Search for the cell housing the specified text and yield its [x, y] center coordinate. 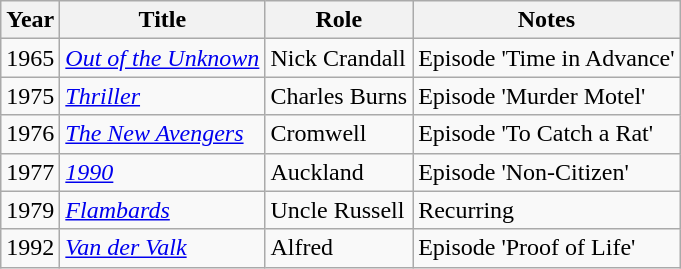
Alfred [339, 248]
Flambards [162, 210]
Uncle Russell [339, 210]
Episode 'Non-Citizen' [546, 172]
1977 [30, 172]
Year [30, 20]
Nick Crandall [339, 58]
Role [339, 20]
Episode 'Murder Motel' [546, 96]
1975 [30, 96]
Notes [546, 20]
Episode 'Proof of Life' [546, 248]
Cromwell [339, 134]
Thriller [162, 96]
Out of the Unknown [162, 58]
Charles Burns [339, 96]
Van der Valk [162, 248]
1990 [162, 172]
1976 [30, 134]
Auckland [339, 172]
1992 [30, 248]
Title [162, 20]
1979 [30, 210]
1965 [30, 58]
Recurring [546, 210]
The New Avengers [162, 134]
Episode 'To Catch a Rat' [546, 134]
Episode 'Time in Advance' [546, 58]
